Search for the cell housing the specified text and yield its (x, y) center coordinate. 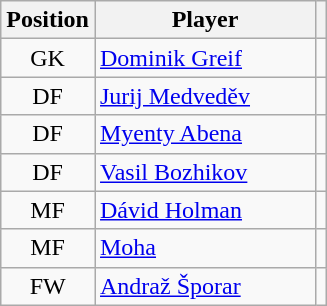
Dominik Greif (204, 58)
Vasil Bozhikov (204, 172)
Player (204, 20)
Jurij Medveděv (204, 96)
Andraž Šporar (204, 286)
GK (48, 58)
FW (48, 286)
Position (48, 20)
Dávid Holman (204, 210)
Moha (204, 248)
Myenty Abena (204, 134)
